Capture the cell that displays the provided text and extract its (x, y) central coordinate. 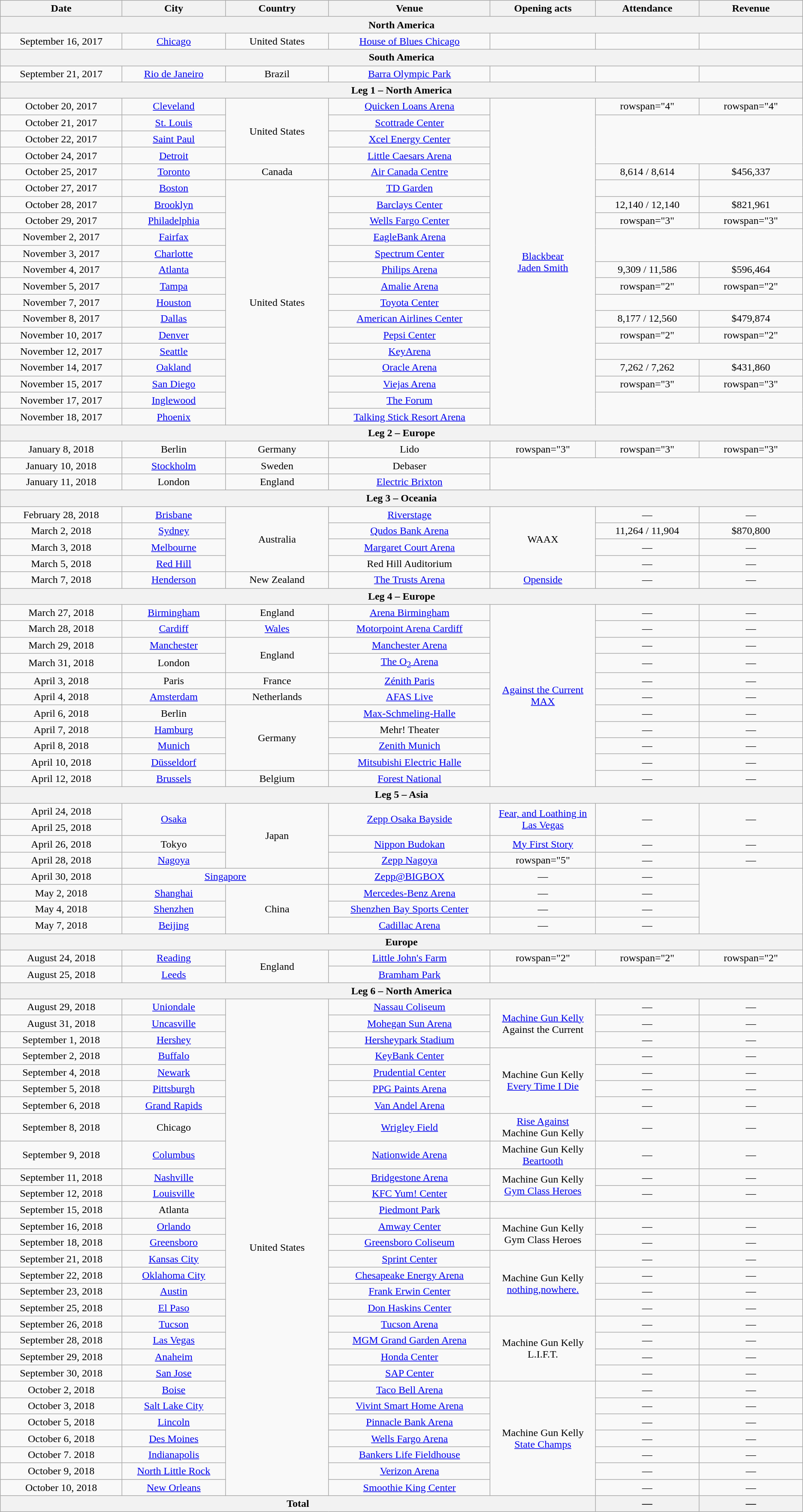
November 5, 2017 (61, 286)
New Orleans (173, 1488)
January 10, 2018 (61, 465)
Qudos Bank Arena (409, 531)
Venue (409, 9)
Motorpoint Arena Cardiff (409, 629)
$431,860 (751, 368)
September 29, 2018 (61, 1357)
Mehr! Theater (409, 730)
Pittsburgh (173, 1089)
The Trusts Arena (409, 580)
Osaka (173, 819)
$821,961 (751, 205)
Leg 4 – Europe (401, 596)
Wells Fargo Center (409, 221)
Melbourne (173, 547)
November 15, 2017 (61, 384)
November 7, 2017 (61, 302)
August 29, 2018 (61, 1007)
Viejas Arena (409, 384)
Beijing (173, 926)
Rio de Janeiro (173, 74)
March 27, 2018 (61, 613)
September 8, 2018 (61, 1127)
April 7, 2018 (61, 730)
$456,337 (751, 172)
Anaheim (173, 1357)
Hamburg (173, 730)
Chesapeake Energy Arena (409, 1275)
Nashville (173, 1177)
October 28, 2017 (61, 205)
Düsseldorf (173, 762)
8,614 / 8,614 (647, 172)
American Airlines Center (409, 319)
March 5, 2018 (61, 564)
BlackbearJaden Smith (543, 262)
11,264 / 11,904 (647, 531)
Machine Gun Kelly Against the Current (543, 1023)
Machine Gun KellyL.I.F.T. (543, 1349)
April 8, 2018 (61, 746)
Lincoln (173, 1422)
September 18, 2018 (61, 1243)
San Jose (173, 1373)
Machine Gun KellyBeartooth (543, 1155)
August 24, 2018 (61, 958)
Columbus (173, 1155)
Max-Schmeling-Halle (409, 713)
November 4, 2017 (61, 270)
March 7, 2018 (61, 580)
September 21, 2018 (61, 1259)
Birmingham (173, 613)
Toronto (173, 172)
October 25, 2017 (61, 172)
October 3, 2018 (61, 1406)
North America (401, 25)
9,309 / 11,586 (647, 270)
Paris (173, 681)
April 24, 2018 (61, 811)
Total (298, 1504)
Quicken Loans Arena (409, 106)
Red Hill Auditorium (409, 564)
October 24, 2017 (61, 155)
November 17, 2017 (61, 400)
Scottrade Center (409, 123)
Leg 6 – North America (401, 991)
Piedmont Park (409, 1210)
October 2, 2018 (61, 1389)
September 9, 2018 (61, 1155)
rowspan="5" (543, 860)
KeyArena (409, 351)
Wrigley Field (409, 1127)
MGM Grand Garden Arena (409, 1340)
Canada (277, 172)
April 30, 2018 (61, 876)
January 11, 2018 (61, 482)
KeyBank Center (409, 1056)
Leg 1 – North America (401, 90)
Boise (173, 1389)
$870,800 (751, 531)
September 28, 2018 (61, 1340)
Amalie Arena (409, 286)
My First Story (543, 844)
Austin (173, 1292)
Dallas (173, 319)
Oracle Arena (409, 368)
Stockholm (173, 465)
Date (61, 9)
November 3, 2017 (61, 254)
Saint Paul (173, 139)
Verizon Arena (409, 1471)
Leg 3 – Oceania (401, 498)
Phoenix (173, 416)
Debaser (409, 465)
Des Moines (173, 1438)
Sprint Center (409, 1259)
Singapore (225, 876)
Hersheypark Stadium (409, 1040)
May 2, 2018 (61, 893)
Leg 2 – Europe (401, 433)
Orlando (173, 1226)
Machine Gun Kellynothing,nowhere. (543, 1283)
Talking Stick Resort Arena (409, 416)
Detroit (173, 155)
Grand Rapids (173, 1105)
St. Louis (173, 123)
PPG Paints Arena (409, 1089)
Louisville (173, 1193)
Pepsi Center (409, 335)
March 28, 2018 (61, 629)
Uniondale (173, 1007)
KFC Yum! Center (409, 1193)
Seattle (173, 351)
October 20, 2017 (61, 106)
September 30, 2018 (61, 1373)
Shenzhen Bay Sports Center (409, 909)
Honda Center (409, 1357)
March 3, 2018 (61, 547)
AFAS Live (409, 697)
Netherlands (277, 697)
Frank Erwin Center (409, 1292)
Leg 5 – Asia (401, 795)
Spectrum Center (409, 254)
Amway Center (409, 1226)
North Little Rock (173, 1471)
Tokyo (173, 844)
April 3, 2018 (61, 681)
April 28, 2018 (61, 860)
Lido (409, 449)
Vivint Smart Home Arena (409, 1406)
Tucson Arena (409, 1324)
Machine Gun KellyState Champs (543, 1438)
Newark (173, 1072)
TD Garden (409, 188)
Inglewood (173, 400)
Little Caesars Arena (409, 155)
Sydney (173, 531)
City (173, 9)
Country (277, 9)
October 29, 2017 (61, 221)
Zepp Nagoya (409, 860)
Air Canada Centre (409, 172)
Van Andel Arena (409, 1105)
Bankers Life Fieldhouse (409, 1455)
October 7. 2018 (61, 1455)
Wales (277, 629)
January 8, 2018 (61, 449)
Mitsubishi Electric Halle (409, 762)
Tucson (173, 1324)
August 31, 2018 (61, 1023)
Philips Arena (409, 270)
San Diego (173, 384)
October 22, 2017 (61, 139)
Philadelphia (173, 221)
September 16, 2017 (61, 41)
Margaret Court Arena (409, 547)
12,140 / 12,140 (647, 205)
Denver (173, 335)
Charlotte (173, 254)
Sweden (277, 465)
Nagoya (173, 860)
March 29, 2018 (61, 645)
Zenith Munich (409, 746)
Little John's Farm (409, 958)
Boston (173, 188)
Toyota Center (409, 302)
March 2, 2018 (61, 531)
Prudential Center (409, 1072)
September 16, 2018 (61, 1226)
Leeds (173, 975)
September 1, 2018 (61, 1040)
8,177 / 12,560 (647, 319)
Red Hill (173, 564)
October 9, 2018 (61, 1471)
Fear, and Loathing in Las Vegas (543, 819)
Oakland (173, 368)
Japan (277, 836)
November 18, 2017 (61, 416)
Henderson (173, 580)
September 25, 2018 (61, 1308)
Manchester (173, 645)
Australia (277, 539)
Bramham Park (409, 975)
Belgium (277, 779)
October 6, 2018 (61, 1438)
WAAX (543, 539)
September 23, 2018 (61, 1292)
El Paso (173, 1308)
Nippon Budokan (409, 844)
Shanghai (173, 893)
Kansas City (173, 1259)
September 12, 2018 (61, 1193)
August 25, 2018 (61, 975)
New Zealand (277, 580)
Smoothie King Center (409, 1488)
Indianapolis (173, 1455)
September 4, 2018 (61, 1072)
Reading (173, 958)
Brussels (173, 779)
Wells Fargo Arena (409, 1438)
Uncasville (173, 1023)
Zénith Paris (409, 681)
Zepp Osaka Bayside (409, 819)
October 21, 2017 (61, 123)
Revenue (751, 9)
Houston (173, 302)
Against the CurrentMAX (543, 696)
EagleBank Arena (409, 237)
October 10, 2018 (61, 1488)
Oklahoma City (173, 1275)
Cadillac Arena (409, 926)
September 15, 2018 (61, 1210)
April 12, 2018 (61, 779)
Cardiff (173, 629)
September 26, 2018 (61, 1324)
February 28, 2018 (61, 515)
September 6, 2018 (61, 1105)
September 22, 2018 (61, 1275)
Brooklyn (173, 205)
The O2 Arena (409, 663)
October 5, 2018 (61, 1422)
Las Vegas (173, 1340)
Taco Bell Arena (409, 1389)
November 12, 2017 (61, 351)
South America (401, 57)
Pinnacle Bank Arena (409, 1422)
Cleveland (173, 106)
7,262 / 7,262 (647, 368)
Machine Gun KellyEvery Time I Die (543, 1080)
Don Haskins Center (409, 1308)
Munich (173, 746)
Nassau Coliseum (409, 1007)
Zepp@BIGBOX (409, 876)
Mohegan Sun Arena (409, 1023)
Salt Lake City (173, 1406)
Rise AgainstMachine Gun Kelly (543, 1127)
Amsterdam (173, 697)
Electric Brixton (409, 482)
Tampa (173, 286)
November 14, 2017 (61, 368)
Hershey (173, 1040)
Attendance (647, 9)
September 2, 2018 (61, 1056)
The Forum (409, 400)
March 31, 2018 (61, 663)
April 26, 2018 (61, 844)
House of Blues Chicago (409, 41)
China (277, 909)
Brisbane (173, 515)
Opening acts (543, 9)
Openside (543, 580)
Greensboro (173, 1243)
April 6, 2018 (61, 713)
Brazil (277, 74)
November 8, 2017 (61, 319)
Riverstage (409, 515)
April 10, 2018 (61, 762)
April 25, 2018 (61, 827)
September 21, 2017 (61, 74)
Buffalo (173, 1056)
Europe (401, 942)
May 7, 2018 (61, 926)
SAP Center (409, 1373)
Shenzhen (173, 909)
Forest National (409, 779)
France (277, 681)
$596,464 (751, 270)
April 4, 2018 (61, 697)
Arena Birmingham (409, 613)
May 4, 2018 (61, 909)
November 10, 2017 (61, 335)
October 27, 2017 (61, 188)
Bridgestone Arena (409, 1177)
Manchester Arena (409, 645)
Nationwide Arena (409, 1155)
September 5, 2018 (61, 1089)
Fairfax (173, 237)
Barra Olympic Park (409, 74)
Mercedes-Benz Arena (409, 893)
Barclays Center (409, 205)
November 2, 2017 (61, 237)
Greensboro Coliseum (409, 1243)
$479,874 (751, 319)
September 11, 2018 (61, 1177)
Xcel Energy Center (409, 139)
